For the text-containing cell, return its midpoint in (X, Y) coordinate format. 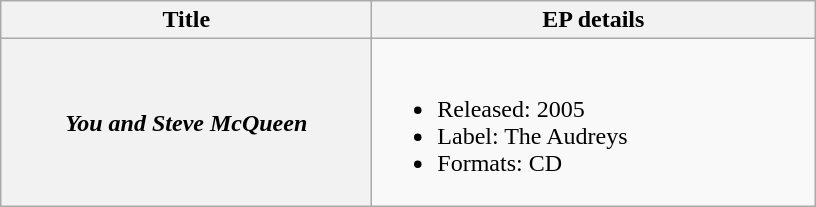
EP details (594, 20)
Title (186, 20)
You and Steve McQueen (186, 122)
Released: 2005Label: The AudreysFormats: CD (594, 122)
